Provide the [X, Y] coordinate of the cell's center where the given text is located.  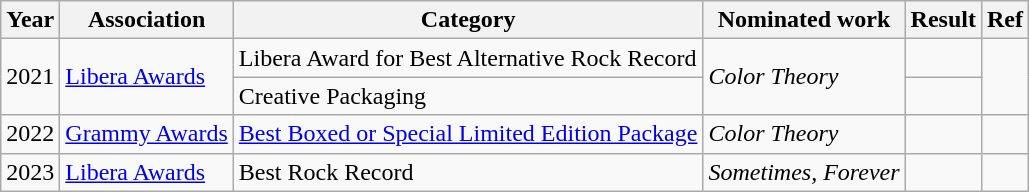
2021 [30, 77]
Libera Award for Best Alternative Rock Record [468, 58]
Association [147, 20]
Best Rock Record [468, 172]
Creative Packaging [468, 96]
Nominated work [804, 20]
Best Boxed or Special Limited Edition Package [468, 134]
Year [30, 20]
Category [468, 20]
2022 [30, 134]
Result [943, 20]
Ref [1004, 20]
Sometimes, Forever [804, 172]
Grammy Awards [147, 134]
2023 [30, 172]
